Detect which cell encompasses the target text, then output its [x, y] center coordinate. 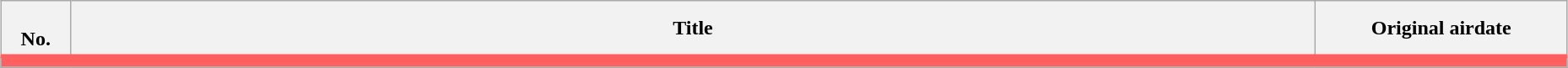
No. [35, 29]
Title [693, 29]
Original airdate [1441, 29]
